From the cell containing the given text, extract its center point as [X, Y] coordinate. 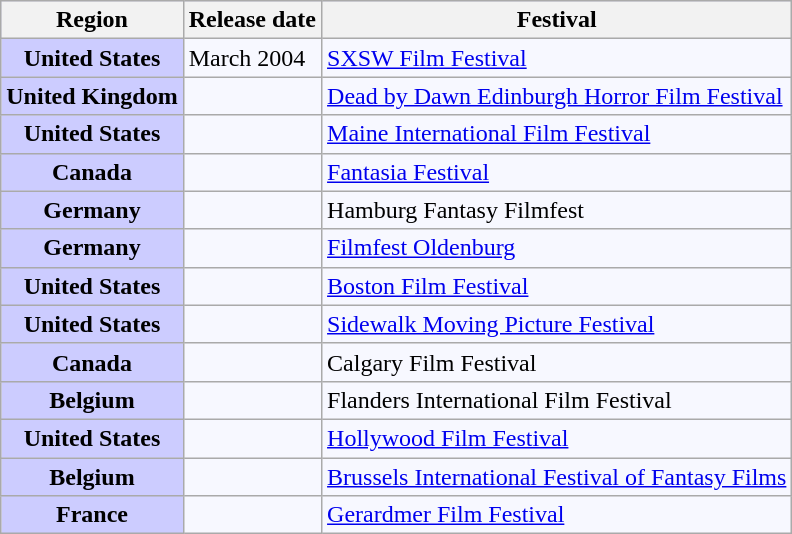
Release date [252, 20]
Maine International Film Festival [557, 134]
Calgary Film Festival [557, 362]
Boston Film Festival [557, 286]
United Kingdom [92, 96]
Sidewalk Moving Picture Festival [557, 324]
Hollywood Film Festival [557, 438]
Gerardmer Film Festival [557, 515]
Dead by Dawn Edinburgh Horror Film Festival [557, 96]
France [92, 515]
SXSW Film Festival [557, 58]
Fantasia Festival [557, 172]
Hamburg Fantasy Filmfest [557, 210]
Festival [557, 20]
Brussels International Festival of Fantasy Films [557, 477]
Filmfest Oldenburg [557, 248]
March 2004 [252, 58]
Region [92, 20]
Flanders International Film Festival [557, 400]
